From the cell containing the given text, extract its center point as (x, y) coordinate. 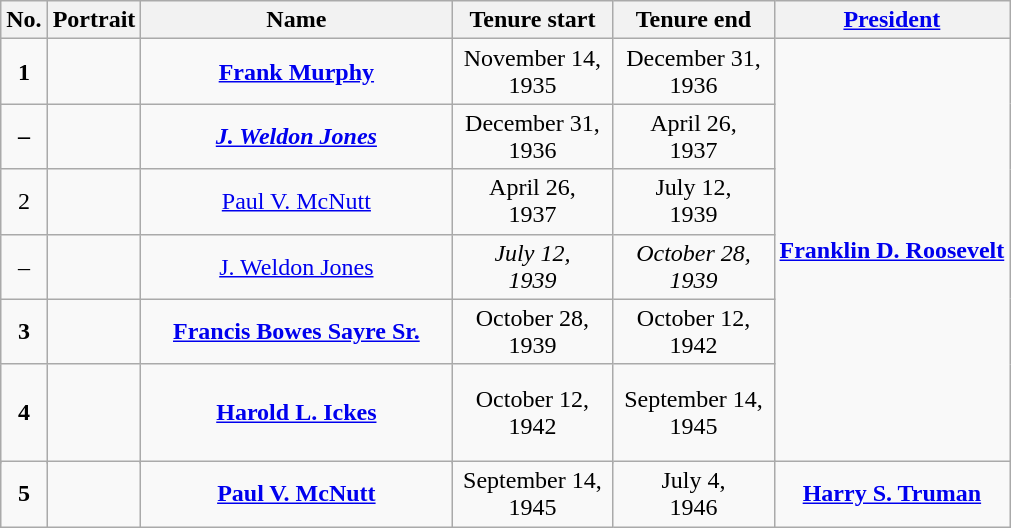
1 (24, 72)
Francis Bowes Sayre Sr. (296, 332)
Harold L. Ickes (296, 413)
4 (24, 413)
Tenure start (532, 20)
Name (296, 20)
2 (24, 202)
5 (24, 494)
3 (24, 332)
President (892, 20)
July 4,1946 (694, 494)
Frank Murphy (296, 72)
Tenure end (694, 20)
Franklin D. Roosevelt (892, 250)
November 14,1935 (532, 72)
No. (24, 20)
Harry S. Truman (892, 494)
Portrait (94, 20)
